Return [X, Y] of the center of cell containing provided text 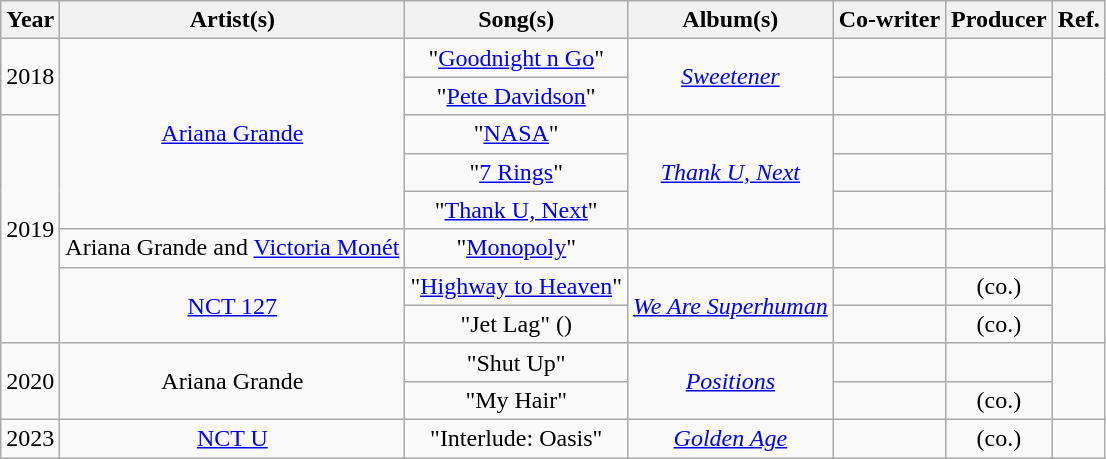
Year [30, 20]
Ref. [1078, 20]
NCT U [232, 438]
"7 Rings" [516, 172]
"Goodnight n Go" [516, 58]
Thank U, Next [730, 172]
Song(s) [516, 20]
Album(s) [730, 20]
Golden Age [730, 438]
Producer [1000, 20]
2018 [30, 77]
"Shut Up" [516, 362]
Sweetener [730, 77]
"Highway to Heaven" [516, 286]
Artist(s) [232, 20]
We Are Superhuman [730, 305]
Positions [730, 381]
Ariana Grande and Victoria Monét [232, 248]
"Pete Davidson" [516, 96]
"Monopoly" [516, 248]
"Thank U, Next" [516, 210]
"NASA" [516, 134]
"Jet Lag" () [516, 324]
"Interlude: Oasis" [516, 438]
Co-writer [889, 20]
2023 [30, 438]
2020 [30, 381]
"My Hair" [516, 400]
NCT 127 [232, 305]
2019 [30, 229]
